Determine the (x, y) coordinate at the center of the cell enclosing the given text.  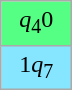
q40 (36, 23)
1q7 (36, 67)
